Determine the (x, y) coordinate at the center of the cell enclosing the given text.  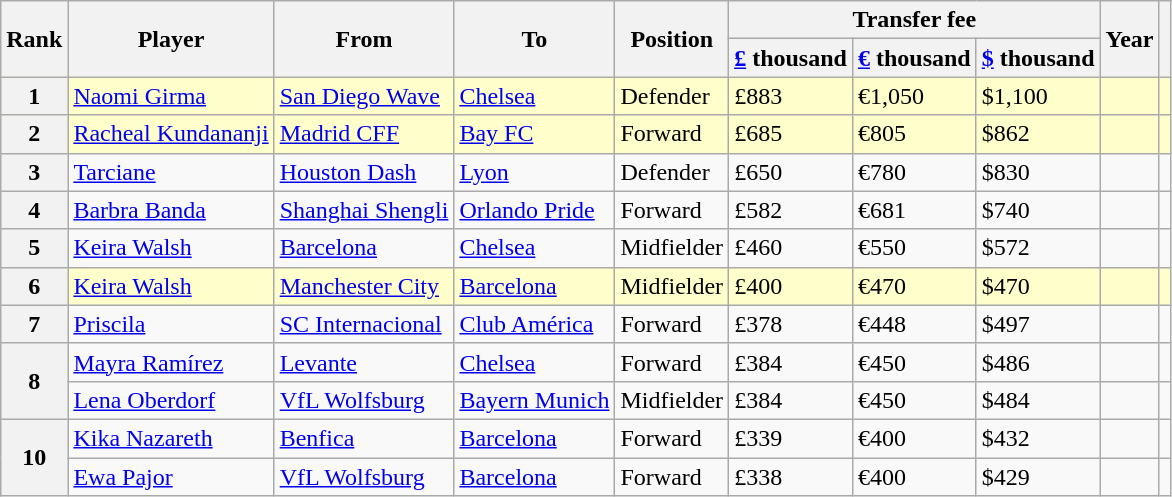
Bayern Munich (534, 400)
$740 (1038, 210)
$497 (1038, 324)
Ewa Pajor (171, 477)
Shanghai Shengli (364, 210)
2 (34, 134)
Tarciane (171, 172)
Rank (34, 39)
Orlando Pride (534, 210)
$470 (1038, 286)
$432 (1038, 438)
Barbra Banda (171, 210)
£650 (791, 172)
4 (34, 210)
£ thousand (791, 58)
$862 (1038, 134)
1 (34, 96)
10 (34, 457)
Benfica (364, 438)
6 (34, 286)
8 (34, 381)
£883 (791, 96)
$ thousand (1038, 58)
$486 (1038, 362)
SC Internacional (364, 324)
To (534, 39)
$484 (1038, 400)
5 (34, 248)
£339 (791, 438)
Kika Nazareth (171, 438)
£378 (791, 324)
Levante (364, 362)
€ thousand (914, 58)
7 (34, 324)
€780 (914, 172)
€550 (914, 248)
£685 (791, 134)
Madrid CFF (364, 134)
Player (171, 39)
Mayra Ramírez (171, 362)
€1,050 (914, 96)
£400 (791, 286)
$830 (1038, 172)
£460 (791, 248)
£582 (791, 210)
Position (672, 39)
Year (1130, 39)
Priscila (171, 324)
From (364, 39)
Transfer fee (914, 20)
Manchester City (364, 286)
€805 (914, 134)
€448 (914, 324)
€470 (914, 286)
€681 (914, 210)
Lena Oberdorf (171, 400)
Racheal Kundananji (171, 134)
Naomi Girma (171, 96)
$1,100 (1038, 96)
Bay FC (534, 134)
$572 (1038, 248)
San Diego Wave (364, 96)
Lyon (534, 172)
Houston Dash (364, 172)
£338 (791, 477)
$429 (1038, 477)
3 (34, 172)
Club América (534, 324)
